Identify which cell holds the provided text, then report its [X, Y] central coordinate. 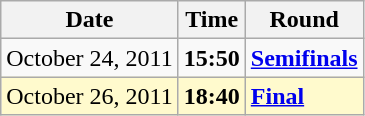
Final [304, 96]
15:50 [212, 58]
Date [90, 20]
Semifinals [304, 58]
18:40 [212, 96]
Round [304, 20]
October 24, 2011 [90, 58]
Time [212, 20]
October 26, 2011 [90, 96]
